For the text-containing cell, return its midpoint in (x, y) coordinate format. 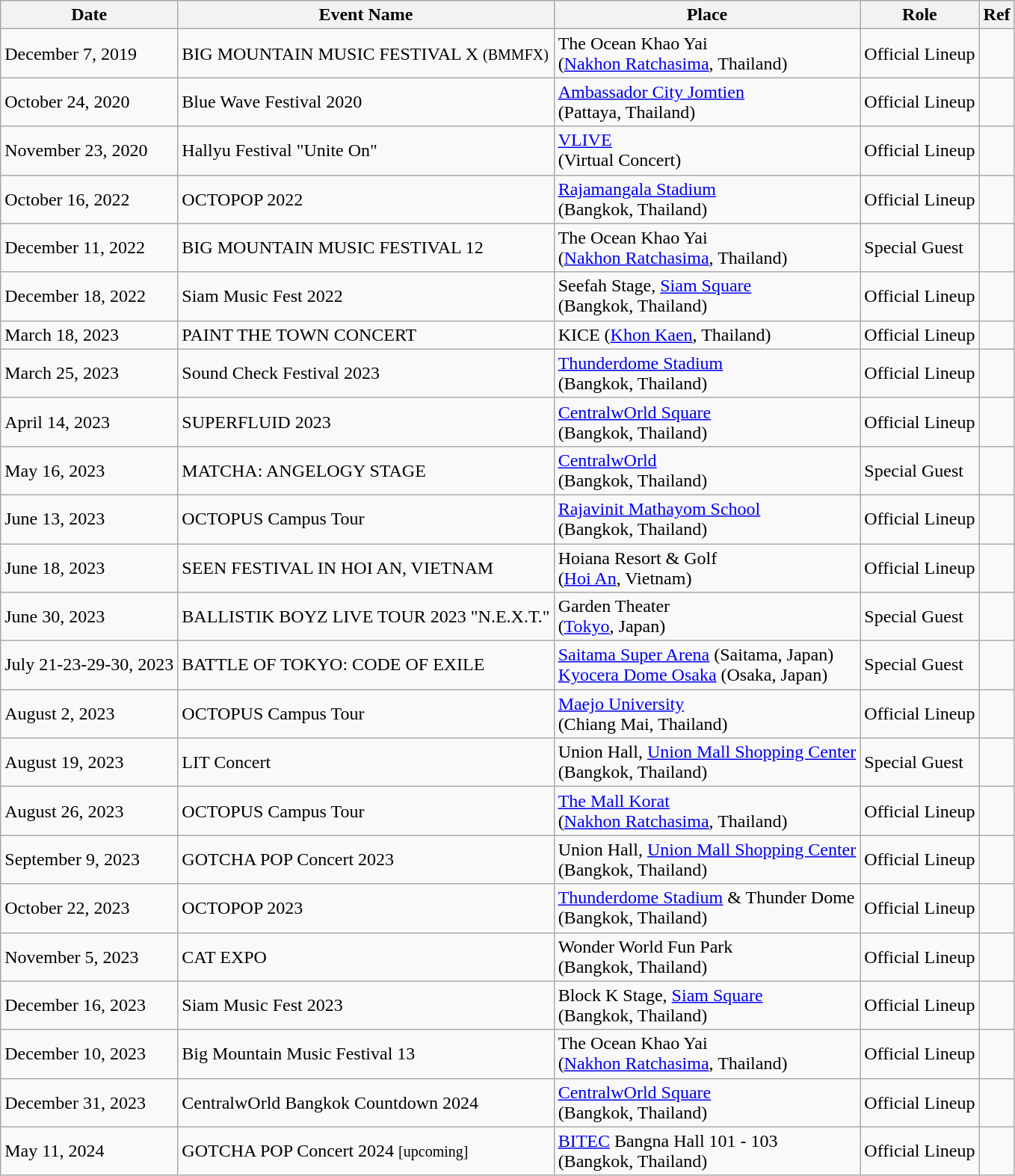
The Mall Korat(Nakhon Ratchasima, Thailand) (707, 811)
June 18, 2023 (90, 568)
Thunderdome Stadium(Bangkok, Thailand) (707, 374)
SUPERFLUID 2023 (366, 421)
BALLISTIK BOYZ LIVE TOUR 2023 "N.E.X.T." (366, 617)
GOTCHA POP Concert 2024 [upcoming] (366, 1151)
OCTOPOP 2022 (366, 199)
CAT EXPO (366, 956)
OCTOPOP 2023 (366, 909)
October 24, 2020 (90, 102)
VLIVE(Virtual Concert) (707, 151)
August 19, 2023 (90, 762)
Ref (997, 15)
Thunderdome Stadium & Thunder Dome(Bangkok, Thailand) (707, 909)
December 10, 2023 (90, 1053)
Garden Theater(Tokyo, Japan) (707, 617)
December 18, 2022 (90, 296)
CentralwOrld Bangkok Countdown 2024 (366, 1103)
November 5, 2023 (90, 956)
Ambassador City Jomtien(Pattaya, Thailand) (707, 102)
Wonder World Fun Park(Bangkok, Thailand) (707, 956)
Hoiana Resort & Golf(Hoi An, Vietnam) (707, 568)
June 13, 2023 (90, 519)
November 23, 2020 (90, 151)
December 7, 2019 (90, 54)
Role (919, 15)
March 18, 2023 (90, 335)
Rajamangala Stadium(Bangkok, Thailand) (707, 199)
December 11, 2022 (90, 248)
Siam Music Fest 2022 (366, 296)
Date (90, 15)
December 16, 2023 (90, 1006)
CentralwOrld(Bangkok, Thailand) (707, 471)
Big Mountain Music Festival 13 (366, 1053)
August 2, 2023 (90, 714)
October 22, 2023 (90, 909)
Blue Wave Festival 2020 (366, 102)
Place (707, 15)
Saitama Super Arena (Saitama, Japan)Kyocera Dome Osaka (Osaka, Japan) (707, 665)
May 11, 2024 (90, 1151)
PAINT THE TOWN CONCERT (366, 335)
October 16, 2022 (90, 199)
Event Name (366, 15)
BIG MOUNTAIN MUSIC FESTIVAL 12 (366, 248)
GOTCHA POP Concert 2023 (366, 859)
LIT Concert (366, 762)
Rajavinit Mathayom School(Bangkok, Thailand) (707, 519)
Hallyu Festival "Unite On" (366, 151)
December 31, 2023 (90, 1103)
BITEC Bangna Hall 101 - 103(Bangkok, Thailand) (707, 1151)
March 25, 2023 (90, 374)
Maejo University(Chiang Mai, Thailand) (707, 714)
MATCHA: ANGELOGY STAGE (366, 471)
August 26, 2023 (90, 811)
KICE (Khon Kaen, Thailand) (707, 335)
April 14, 2023 (90, 421)
Seefah Stage, Siam Square(Bangkok, Thailand) (707, 296)
BATTLE OF TOKYO: CODE OF EXILE (366, 665)
Siam Music Fest 2023 (366, 1006)
July 21-23-29-30, 2023 (90, 665)
September 9, 2023 (90, 859)
BIG MOUNTAIN MUSIC FESTIVAL X (BMMFX) (366, 54)
Block K Stage, Siam Square(Bangkok, Thailand) (707, 1006)
May 16, 2023 (90, 471)
SEEN FESTIVAL IN HOI AN, VIETNAM (366, 568)
June 30, 2023 (90, 617)
Sound Check Festival 2023 (366, 374)
